Provide the [x, y] coordinate of the cell's center where the given text is located.  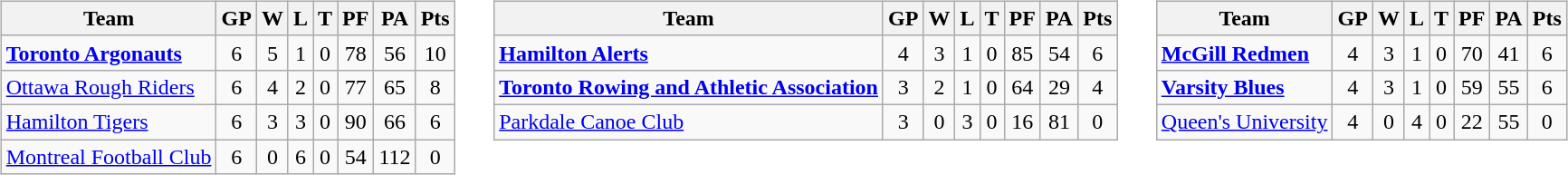
Ottawa Rough Riders [109, 87]
56 [395, 53]
Toronto Argonauts [109, 53]
16 [1022, 122]
112 [395, 157]
22 [1472, 122]
Toronto Rowing and Athletic Association [689, 87]
66 [395, 122]
85 [1022, 53]
5 [272, 53]
77 [356, 87]
81 [1059, 122]
McGill Redmen [1244, 53]
65 [395, 87]
Montreal Football Club [109, 157]
Parkdale Canoe Club [689, 122]
78 [356, 53]
10 [435, 53]
Hamilton Alerts [689, 53]
70 [1472, 53]
Varsity Blues [1244, 87]
64 [1022, 87]
41 [1508, 53]
59 [1472, 87]
Queen's University [1244, 122]
29 [1059, 87]
90 [356, 122]
8 [435, 87]
Hamilton Tigers [109, 122]
